Detect which cell encompasses the target text, then output its [X, Y] center coordinate. 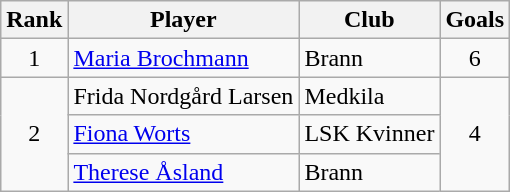
Fiona Worts [184, 134]
Club [370, 20]
Player [184, 20]
Therese Åsland [184, 172]
Maria Brochmann [184, 58]
Goals [475, 20]
Rank [34, 20]
1 [34, 58]
6 [475, 58]
LSK Kvinner [370, 134]
2 [34, 134]
Frida Nordgård Larsen [184, 96]
Medkila [370, 96]
4 [475, 134]
